For the text-containing cell, return its midpoint in [X, Y] coordinate format. 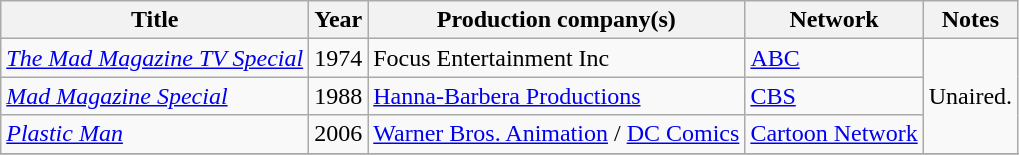
Hanna-Barbera Productions [556, 96]
Production company(s) [556, 20]
Title [155, 20]
1988 [338, 96]
Unaired. [970, 96]
Network [834, 20]
1974 [338, 58]
Cartoon Network [834, 134]
Year [338, 20]
2006 [338, 134]
The Mad Magazine TV Special [155, 58]
ABC [834, 58]
Notes [970, 20]
Mad Magazine Special [155, 96]
CBS [834, 96]
Focus Entertainment Inc [556, 58]
Warner Bros. Animation / DC Comics [556, 134]
Plastic Man [155, 134]
